Output the [X, Y] coordinate of the center of the cell containing the given text.  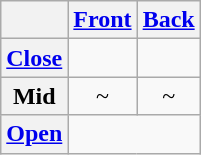
Mid [34, 96]
Close [34, 58]
Front [102, 20]
Open [34, 134]
Back [168, 20]
